Scan for the cell matching the given text and deliver its [X, Y] coordinate at center. 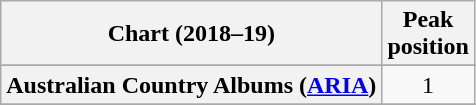
Australian Country Albums (ARIA) [192, 85]
1 [428, 85]
Peak position [428, 34]
Chart (2018–19) [192, 34]
